Return [x, y] of the center of cell containing provided text 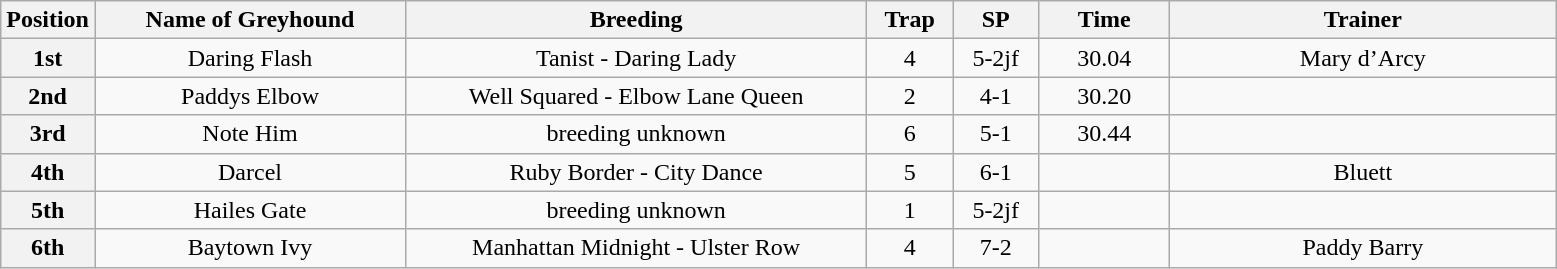
Bluett [1363, 172]
Trainer [1363, 20]
5th [48, 210]
7-2 [996, 248]
4th [48, 172]
Position [48, 20]
Ruby Border - City Dance [636, 172]
5 [910, 172]
Paddy Barry [1363, 248]
Note Him [250, 134]
Mary d’Arcy [1363, 58]
Daring Flash [250, 58]
4-1 [996, 96]
SP [996, 20]
5-1 [996, 134]
Trap [910, 20]
Breeding [636, 20]
1 [910, 210]
Well Squared - Elbow Lane Queen [636, 96]
3rd [48, 134]
Baytown Ivy [250, 248]
6-1 [996, 172]
Paddys Elbow [250, 96]
Manhattan Midnight - Ulster Row [636, 248]
30.20 [1104, 96]
30.44 [1104, 134]
Hailes Gate [250, 210]
2nd [48, 96]
Darcel [250, 172]
1st [48, 58]
Tanist - Daring Lady [636, 58]
2 [910, 96]
Time [1104, 20]
30.04 [1104, 58]
6th [48, 248]
Name of Greyhound [250, 20]
6 [910, 134]
